Return (x, y) of the center of cell containing provided text 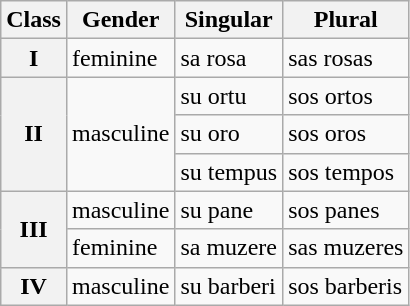
su tempus (229, 172)
sos tempos (346, 172)
sos panes (346, 210)
sos barberis (346, 286)
sa muzere (229, 248)
sos ortos (346, 96)
IV (34, 286)
su oro (229, 134)
su ortu (229, 96)
sa rosa (229, 58)
su barberi (229, 286)
Gender (120, 20)
III (34, 229)
su pane (229, 210)
Singular (229, 20)
II (34, 134)
I (34, 58)
sas muzeres (346, 248)
Class (34, 20)
sas rosas (346, 58)
sos oros (346, 134)
Plural (346, 20)
